Identify which cell holds the provided text, then report its (x, y) central coordinate. 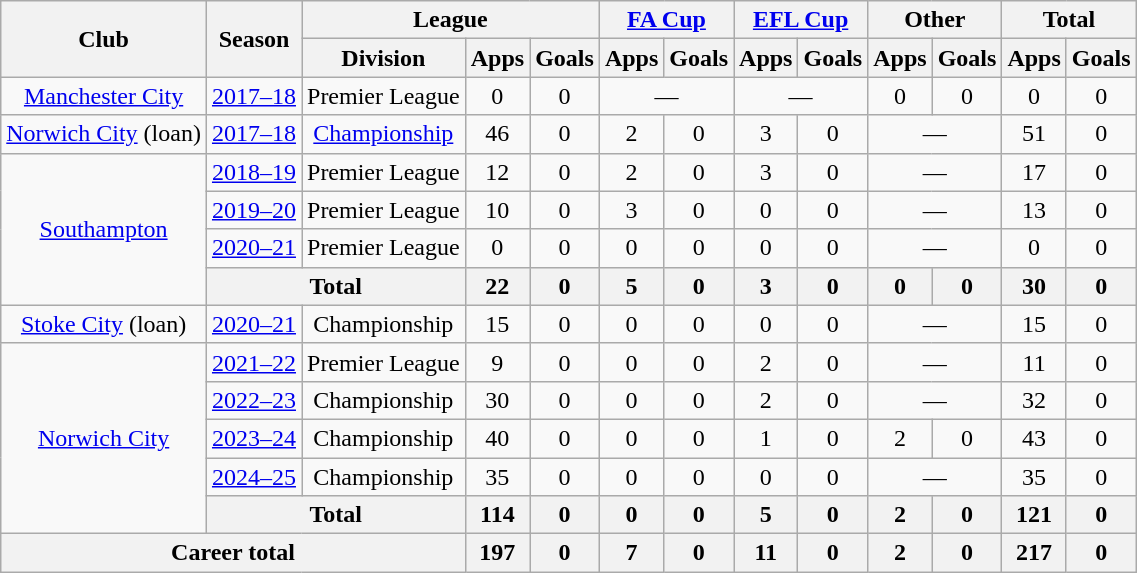
Manchester City (104, 96)
43 (1034, 438)
2021–22 (254, 362)
2018–19 (254, 172)
2024–25 (254, 477)
197 (497, 553)
13 (1034, 210)
FA Cup (666, 20)
121 (1034, 515)
2019–20 (254, 210)
40 (497, 438)
Other (935, 20)
22 (497, 286)
7 (631, 553)
Division (384, 58)
12 (497, 172)
Season (254, 39)
114 (497, 515)
10 (497, 210)
Norwich City (104, 438)
51 (1034, 134)
EFL Cup (801, 20)
2022–23 (254, 400)
2023–24 (254, 438)
1 (766, 438)
Club (104, 39)
Norwich City (loan) (104, 134)
Stoke City (loan) (104, 324)
Career total (233, 553)
17 (1034, 172)
League (451, 20)
46 (497, 134)
32 (1034, 400)
Southampton (104, 229)
9 (497, 362)
217 (1034, 553)
